Identify which cell holds the provided text, then report its (X, Y) central coordinate. 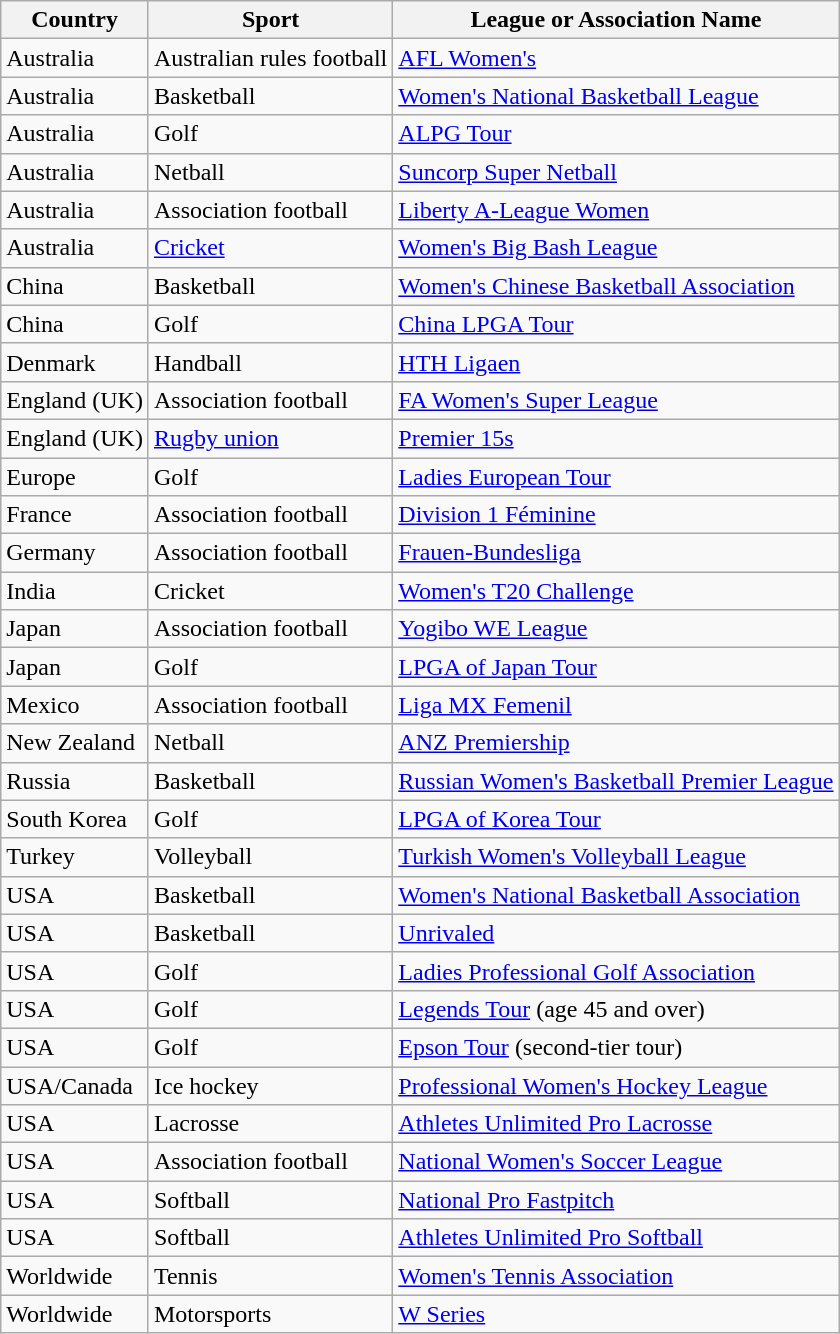
Legends Tour (age 45 and over) (616, 1009)
Women's T20 Challenge (616, 591)
FA Women's Super League (616, 400)
Russia (75, 781)
Ladies Professional Golf Association (616, 971)
Athletes Unlimited Pro Lacrosse (616, 1124)
Handball (270, 362)
Unrivaled (616, 933)
HTH Ligaen (616, 362)
Russian Women's Basketball Premier League (616, 781)
New Zealand (75, 743)
Epson Tour (second-tier tour) (616, 1047)
AFL Women's (616, 58)
Premier 15s (616, 438)
ANZ Premiership (616, 743)
Athletes Unlimited Pro Softball (616, 1238)
Australian rules football (270, 58)
Volleyball (270, 857)
South Korea (75, 819)
Rugby union (270, 438)
France (75, 515)
Women's Chinese Basketball Association (616, 286)
Germany (75, 553)
Yogibo WE League (616, 629)
India (75, 591)
Sport (270, 20)
Professional Women's Hockey League (616, 1085)
Tennis (270, 1276)
LPGA of Japan Tour (616, 667)
USA/Canada (75, 1085)
Europe (75, 477)
Women's National Basketball Association (616, 895)
Liga MX Femenil (616, 705)
Frauen-Bundesliga (616, 553)
Suncorp Super Netball (616, 172)
Ladies European Tour (616, 477)
Country (75, 20)
Turkish Women's Volleyball League (616, 857)
Women's National Basketball League (616, 96)
Denmark (75, 362)
China LPGA Tour (616, 324)
Division 1 Féminine (616, 515)
Ice hockey (270, 1085)
Mexico (75, 705)
National Women's Soccer League (616, 1162)
Liberty A-League Women (616, 210)
W Series (616, 1314)
Lacrosse (270, 1124)
LPGA of Korea Tour (616, 819)
Women's Tennis Association (616, 1276)
Turkey (75, 857)
ALPG Tour (616, 134)
League or Association Name (616, 20)
Women's Big Bash League (616, 248)
Motorsports (270, 1314)
National Pro Fastpitch (616, 1200)
